For the text-containing cell, return its midpoint in (X, Y) coordinate format. 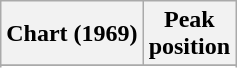
Peakposition (189, 34)
Chart (1969) (72, 34)
